Output the [x, y] coordinate of the center of the cell containing the given text.  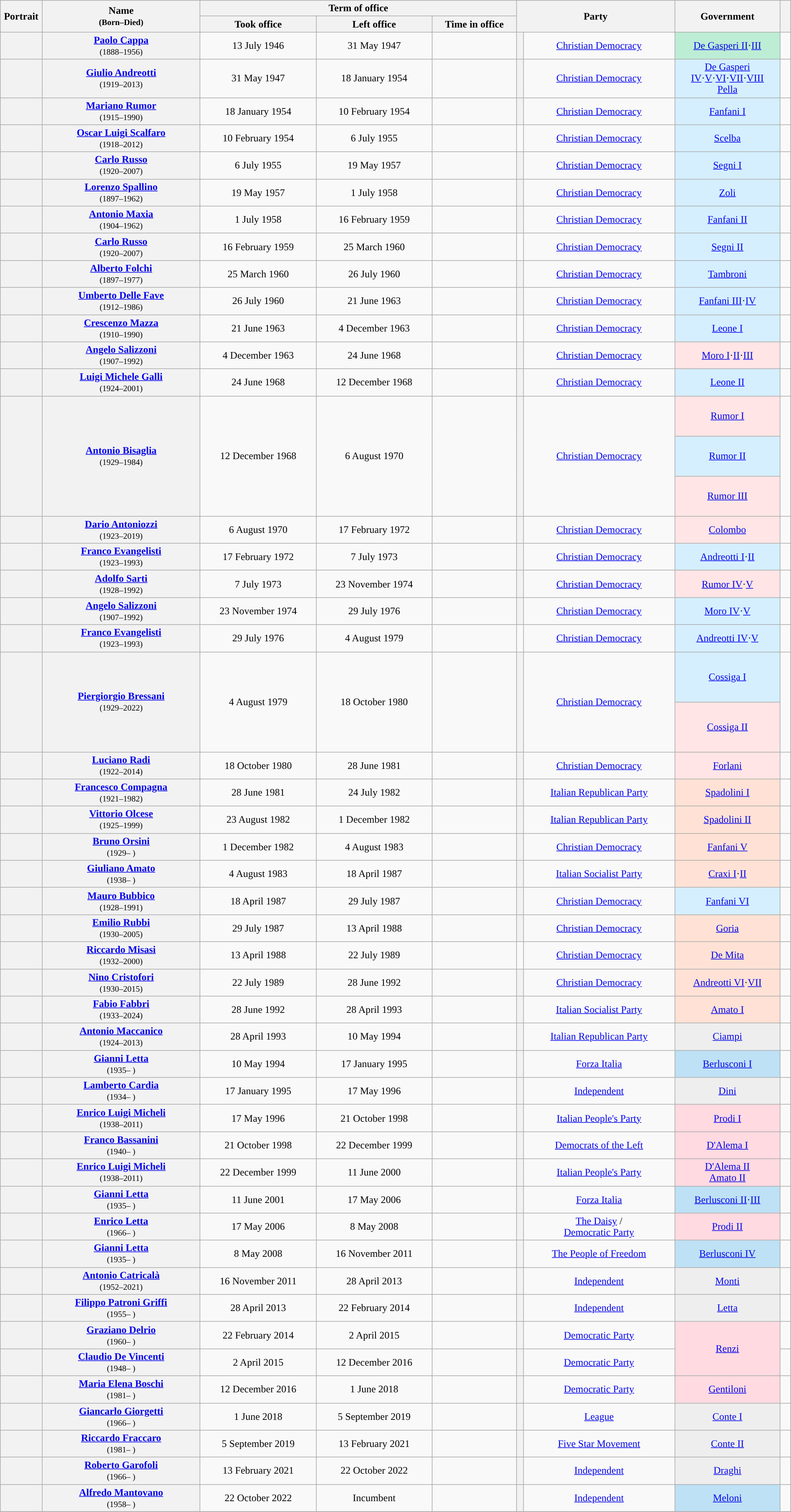
Segni II [728, 247]
Antonio Maccanico(1924–2013) [121, 1037]
Graziano Delrio(1960– ) [121, 1335]
Andreotti IV·V [728, 638]
D'Alema I [728, 1145]
Antonio Catricalà(1952–2021) [121, 1281]
Rumor IV·V [728, 584]
Zoli [728, 193]
Left office [374, 24]
Alfredo Mantovano(1958– ) [121, 1498]
Party [596, 16]
Scelba [728, 138]
Fanfani I [728, 111]
Berlusconi II·III [728, 1199]
D'Alema IIAmato II [728, 1173]
Amato I [728, 1010]
Fanfani II [728, 219]
Enrico Letta(1966– ) [121, 1227]
Fanfani V [728, 846]
Oscar Luigi Scalfaro(1918–2012) [121, 138]
De Gasperi IV·V·VI·VII·VIIIPella [728, 78]
Prodi I [728, 1118]
Giulio Andreotti(1919–2013) [121, 78]
Lamberto Cardia(1934– ) [121, 1091]
Leone I [728, 328]
Claudio De Vincenti(1948– ) [121, 1362]
Moro IV·V [728, 611]
De Mita [728, 955]
Time in office [474, 24]
Incumbent [374, 1498]
Emilio Rubbi(1930–2005) [121, 928]
Antonio Bisaglia(1929–1984) [121, 456]
Mauro Bubbico(1928–1991) [121, 901]
Piergiorgio Bressani(1929–2022) [121, 702]
Antonio Maxia(1904–1962) [121, 219]
Democrats of the Left [599, 1145]
Fanfani III·IV [728, 301]
Nino Cristofori(1930–2015) [121, 982]
13 July 1946 [258, 46]
Adolfo Sarti(1928–1992) [121, 584]
Berlusconi I [728, 1064]
11 June 2001 [258, 1199]
24 July 1982 [374, 792]
Fanfani VI [728, 901]
Government [728, 16]
Lorenzo Spallino(1897–1962) [121, 193]
Berlusconi IV [728, 1253]
Andreotti VI·VII [728, 982]
The People of Freedom [599, 1253]
Crescenzo Mazza(1910–1990) [121, 328]
Took office [258, 24]
Forlani [728, 766]
Andreotti I·II [728, 557]
Luigi Michele Galli(1924–2001) [121, 383]
Fabio Fabbri(1933–2024) [121, 1010]
Rumor III [728, 496]
Craxi I·II [728, 874]
Leone II [728, 383]
Spadolini II [728, 820]
Gentiloni [728, 1389]
Paolo Cappa(1888–1956) [121, 46]
Moro I·II·III [728, 355]
Conte I [728, 1416]
Cossiga I [728, 677]
Meloni [728, 1498]
11 June 2000 [374, 1173]
De Gasperi II·III [728, 46]
Monti [728, 1281]
Giuliano Amato(1938– ) [121, 874]
Bruno Orsini(1929– ) [121, 846]
Name(Born–Died) [121, 16]
Goria [728, 928]
Cossiga II [728, 727]
Colombo [728, 530]
Letta [728, 1308]
The Daisy /Democratic Party [599, 1227]
Roberto Garofoli(1966– ) [121, 1471]
Dario Antoniozzi(1923–2019) [121, 530]
Riccardo Misasi(1932–2000) [121, 955]
23 August 1982 [258, 820]
Portrait [21, 16]
Luciano Radi(1922–2014) [121, 766]
Conte II [728, 1444]
Alberto Folchi(1897–1977) [121, 274]
Draghi [728, 1471]
Mariano Rumor(1915–1990) [121, 111]
Term of office [358, 8]
Filippo Patroni Griffi(1955– ) [121, 1308]
Francesco Compagna(1921–1982) [121, 792]
Umberto Delle Fave(1912–1986) [121, 301]
Rumor II [728, 456]
Rumor I [728, 416]
Spadolini I [728, 792]
Giancarlo Giorgetti(1966– ) [121, 1416]
Ciampi [728, 1037]
Renzi [728, 1349]
Dini [728, 1091]
League [599, 1416]
Tambroni [728, 274]
Riccardo Fraccaro(1981– ) [121, 1444]
Five Star Movement [599, 1444]
Segni I [728, 165]
Vittorio Olcese(1925–1999) [121, 820]
Prodi II [728, 1227]
Franco Bassanini(1940– ) [121, 1145]
Maria Elena Boschi(1981– ) [121, 1389]
